Extract the (X, Y) coordinate from the center of the cell holding the provided text.  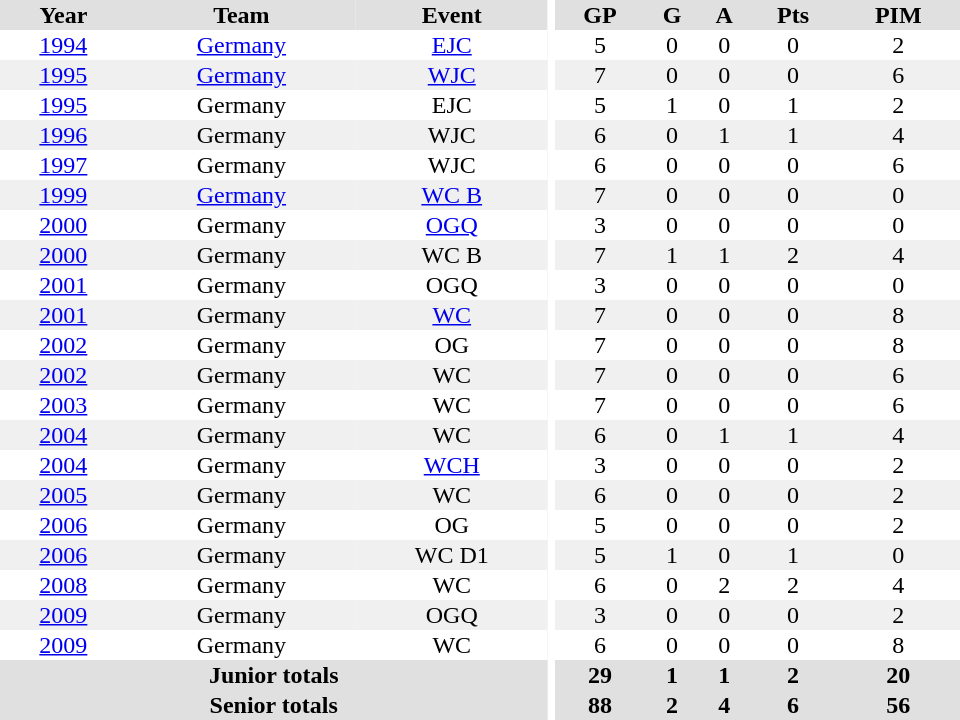
20 (898, 675)
2005 (64, 495)
56 (898, 705)
Senior totals (274, 705)
WCH (452, 465)
Junior totals (274, 675)
1996 (64, 135)
A (724, 15)
G (672, 15)
PIM (898, 15)
2008 (64, 585)
GP (600, 15)
Event (452, 15)
1999 (64, 195)
Year (64, 15)
1997 (64, 165)
1994 (64, 45)
Pts (794, 15)
88 (600, 705)
Team (242, 15)
WC D1 (452, 555)
2003 (64, 405)
29 (600, 675)
